Pinpoint the cell where the given text exists, returning its [X, Y] midpoint coordinate. 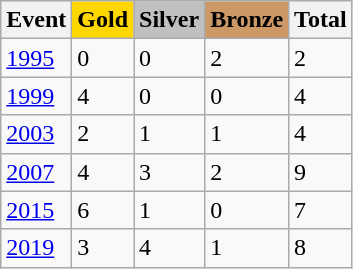
2015 [36, 210]
1995 [36, 58]
Bronze [247, 20]
6 [103, 210]
Total [321, 20]
9 [321, 172]
2003 [36, 134]
2007 [36, 172]
Silver [170, 20]
7 [321, 210]
Event [36, 20]
2019 [36, 248]
8 [321, 248]
1999 [36, 96]
Gold [103, 20]
